Determine the (x, y) coordinate at the center of the cell enclosing the given text.  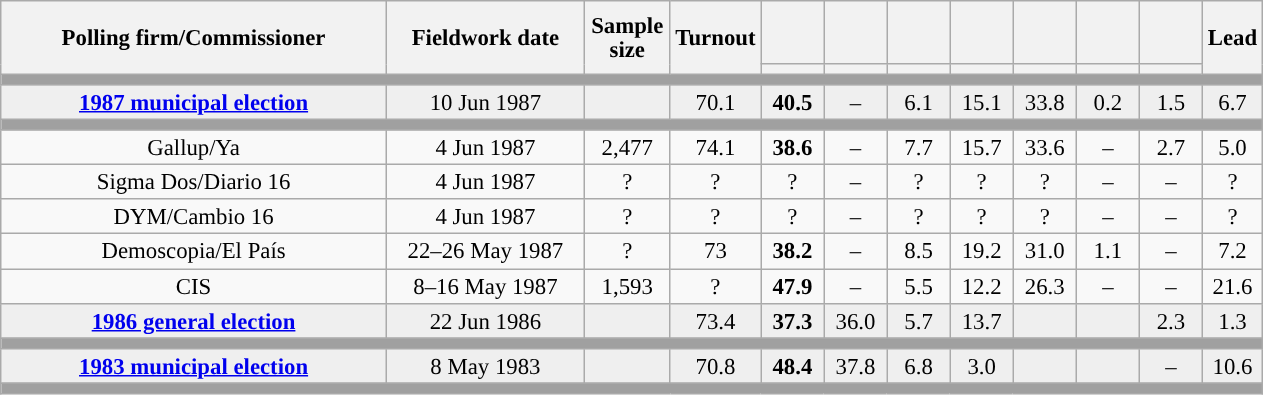
8.5 (918, 252)
2,477 (627, 148)
1.5 (1170, 102)
CIS (194, 286)
15.7 (982, 148)
10.6 (1232, 366)
0.2 (1108, 102)
37.8 (856, 366)
70.8 (716, 366)
12.2 (982, 286)
33.8 (1044, 102)
3.0 (982, 366)
Lead (1232, 38)
DYM/Cambio 16 (194, 218)
1987 municipal election (194, 102)
73.4 (716, 320)
Fieldwork date (485, 38)
Demoscopia/El País (194, 252)
2.7 (1170, 148)
7.2 (1232, 252)
Sample size (627, 38)
Gallup/Ya (194, 148)
1.1 (1108, 252)
7.7 (918, 148)
5.0 (1232, 148)
10 Jun 1987 (485, 102)
2.3 (1170, 320)
26.3 (1044, 286)
1983 municipal election (194, 366)
38.6 (792, 148)
40.5 (792, 102)
1,593 (627, 286)
6.1 (918, 102)
6.8 (918, 366)
6.7 (1232, 102)
73 (716, 252)
22–26 May 1987 (485, 252)
19.2 (982, 252)
48.4 (792, 366)
47.9 (792, 286)
31.0 (1044, 252)
21.6 (1232, 286)
74.1 (716, 148)
8 May 1983 (485, 366)
1986 general election (194, 320)
Turnout (716, 38)
22 Jun 1986 (485, 320)
33.6 (1044, 148)
Polling firm/Commissioner (194, 38)
Sigma Dos/Diario 16 (194, 182)
8–16 May 1987 (485, 286)
5.5 (918, 286)
5.7 (918, 320)
70.1 (716, 102)
36.0 (856, 320)
38.2 (792, 252)
13.7 (982, 320)
37.3 (792, 320)
15.1 (982, 102)
1.3 (1232, 320)
